Search for the cell housing the specified text and yield its (X, Y) center coordinate. 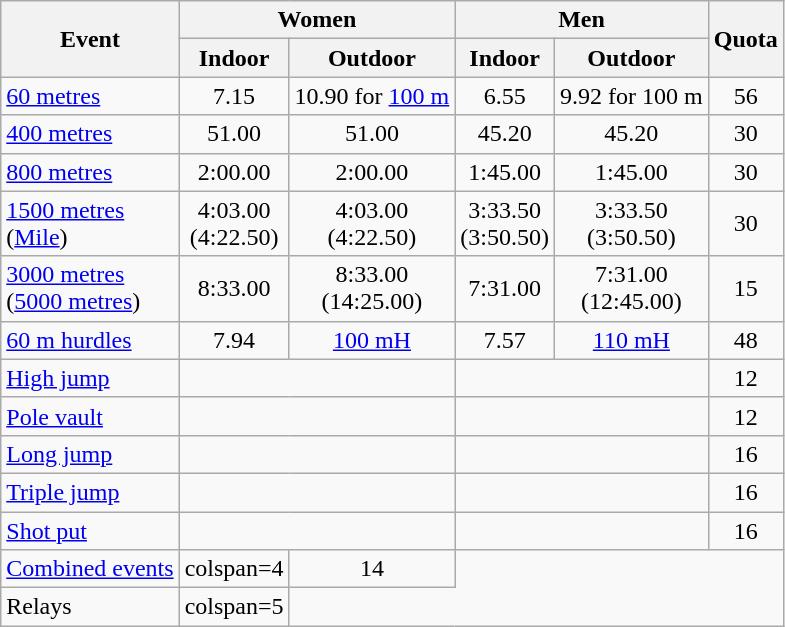
Pole vault (90, 416)
7:31.00(12:45.00) (632, 288)
7.57 (505, 340)
8:33.00 (234, 288)
8:33.00(14:25.00) (372, 288)
3000 metres(5000 metres) (90, 288)
100 mH (372, 340)
60 metres (90, 96)
Combined events (90, 569)
Quota (746, 39)
10.90 for 100 m (372, 96)
7:31.00 (505, 288)
800 metres (90, 172)
colspan=4 (234, 569)
7.94 (234, 340)
48 (746, 340)
400 metres (90, 134)
60 m hurdles (90, 340)
6.55 (505, 96)
9.92 for 100 m (632, 96)
14 (372, 569)
110 mH (632, 340)
Men (582, 20)
15 (746, 288)
High jump (90, 378)
Relays (90, 607)
Event (90, 39)
colspan=5 (234, 607)
1500 metres(Mile) (90, 224)
7.15 (234, 96)
56 (746, 96)
Long jump (90, 454)
Triple jump (90, 492)
Shot put (90, 531)
Women (317, 20)
